Output the [x, y] coordinate of the center of the cell containing the given text.  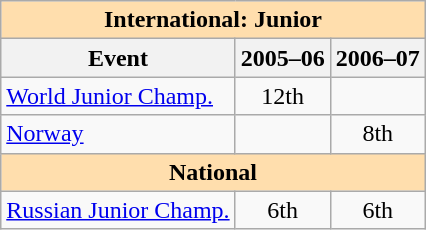
National [214, 172]
2006–07 [378, 58]
Russian Junior Champ. [118, 210]
8th [378, 134]
Norway [118, 134]
International: Junior [214, 20]
Event [118, 58]
12th [282, 96]
2005–06 [282, 58]
World Junior Champ. [118, 96]
